Return [X, Y] of the center of cell containing provided text 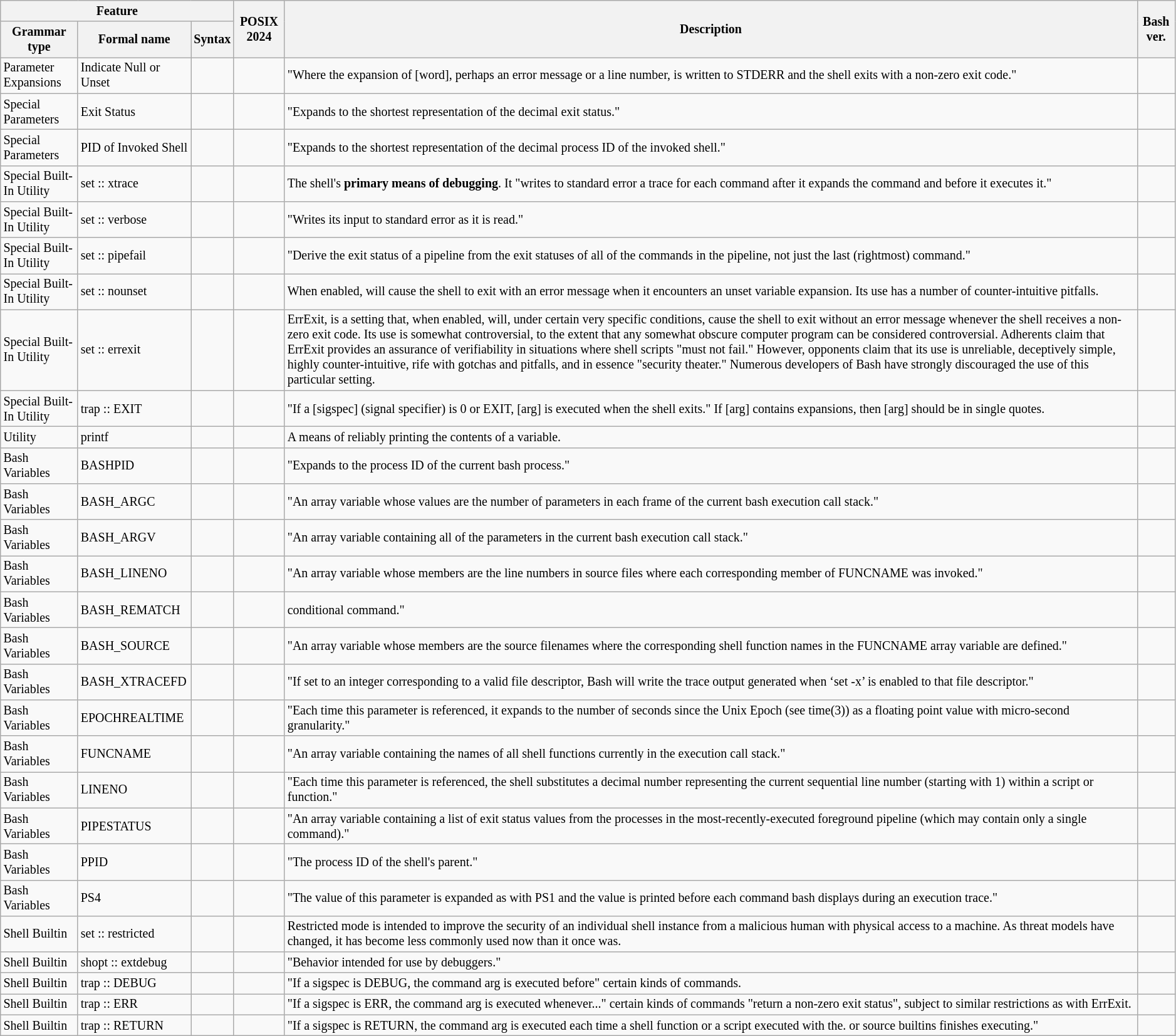
"Expands to the process ID of the current bash process." [710, 466]
"The value of this parameter is expanded as with PS1 and the value is printed before each command bash displays during an execution trace." [710, 897]
Description [710, 29]
set :: errexit [134, 350]
PID of Invoked Shell [134, 148]
BASH_SOURCE [134, 646]
PPID [134, 862]
"Derive the exit status of a pipeline from the exit statuses of all of the commands in the pipeline, not just the last (rightmost) command." [710, 256]
Utility [39, 437]
conditional command." [710, 610]
"Expands to the shortest representation of the decimal exit status." [710, 112]
set :: restricted [134, 934]
set :: pipefail [134, 256]
BASH_REMATCH [134, 610]
"An array variable containing all of the parameters in the current bash execution call stack." [710, 538]
"An array variable containing the names of all shell functions currently in the execution call stack." [710, 753]
set :: verbose [134, 219]
EPOCHREALTIME [134, 718]
"Writes its input to standard error as it is read." [710, 219]
trap :: EXIT [134, 409]
trap :: ERR [134, 1004]
"Where the expansion of [word], perhaps an error message or a line number, is written to STDERR and the shell exits with a non-zero exit code." [710, 75]
BASH_ARGC [134, 501]
POSIX 2024 [259, 29]
set :: xtrace [134, 183]
"An array variable whose members are the line numbers in source files where each corresponding member of FUNCNAME was invoked." [710, 574]
printf [134, 437]
PS4 [134, 897]
Exit Status [134, 112]
FUNCNAME [134, 753]
PIPESTATUS [134, 826]
"An array variable whose members are the source filenames where the corresponding shell function names in the FUNCNAME array variable are defined." [710, 646]
"If a sigspec is DEBUG, the command arg is executed before" certain kinds of commands. [710, 984]
trap :: RETURN [134, 1025]
set :: nounset [134, 292]
LINENO [134, 790]
Feature [117, 11]
BASH_XTRACEFD [134, 682]
"The process ID of the shell's parent." [710, 862]
shopt :: extdebug [134, 963]
"An array variable whose values are the number of parameters in each frame of the current bash execution call stack." [710, 501]
Syntax [212, 40]
BASHPID [134, 466]
BASH_LINENO [134, 574]
"Expands to the shortest representation of the decimal process ID of the invoked shell." [710, 148]
Grammar type [39, 40]
trap :: DEBUG [134, 984]
Formal name [134, 40]
Bash ver. [1156, 29]
Indicate Null or Unset [134, 75]
"Behavior intended for use by debuggers." [710, 963]
BASH_ARGV [134, 538]
Parameter Expansions [39, 75]
A means of reliably printing the contents of a variable. [710, 437]
